Identify which cell holds the provided text, then report its (X, Y) central coordinate. 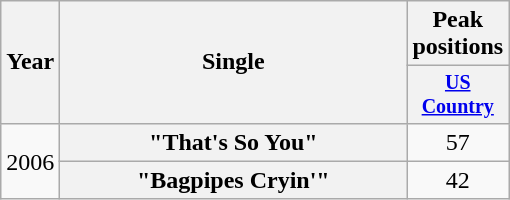
Peak positions (458, 34)
57 (458, 142)
42 (458, 180)
US Country (458, 94)
"That's So You" (234, 142)
"Bagpipes Cryin'" (234, 180)
Single (234, 62)
2006 (30, 161)
Year (30, 62)
